Determine the (X, Y) coordinate at the center of the cell enclosing the given text.  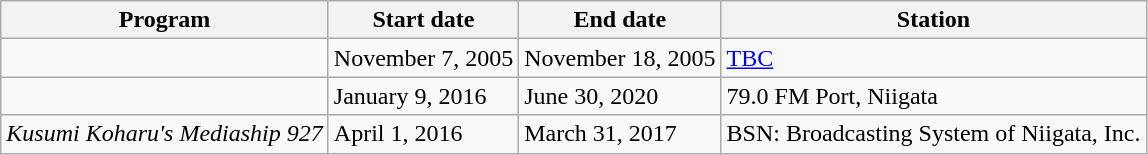
BSN: Broadcasting System of Niigata, Inc. (934, 134)
Start date (423, 20)
Station (934, 20)
June 30, 2020 (620, 96)
April 1, 2016 (423, 134)
November 18, 2005 (620, 58)
Program (165, 20)
TBC (934, 58)
Kusumi Koharu's Mediaship 927 (165, 134)
79.0 FM Port, Niigata (934, 96)
March 31, 2017 (620, 134)
January 9, 2016 (423, 96)
November 7, 2005 (423, 58)
End date (620, 20)
